Pinpoint the cell where the given text exists, returning its (x, y) midpoint coordinate. 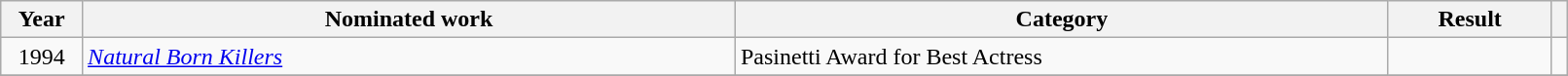
Nominated work (409, 19)
Result (1470, 19)
Pasinetti Award for Best Actress (1061, 57)
1994 (42, 57)
Natural Born Killers (409, 57)
Year (42, 19)
Category (1061, 19)
